From the cell containing the given text, extract its center point as (X, Y) coordinate. 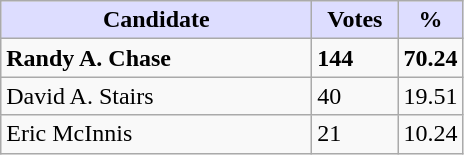
Candidate (156, 20)
40 (355, 96)
19.51 (430, 96)
21 (355, 134)
% (430, 20)
Randy A. Chase (156, 58)
144 (355, 58)
David A. Stairs (156, 96)
Votes (355, 20)
10.24 (430, 134)
70.24 (430, 58)
Eric McInnis (156, 134)
